Detect which cell encompasses the target text, then output its (X, Y) center coordinate. 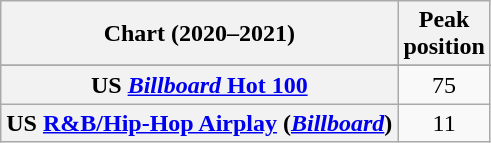
Peakposition (444, 34)
Chart (2020–2021) (200, 34)
US R&B/Hip-Hop Airplay (Billboard) (200, 123)
75 (444, 85)
US Billboard Hot 100 (200, 85)
11 (444, 123)
